For the text-containing cell, return its midpoint in [x, y] coordinate format. 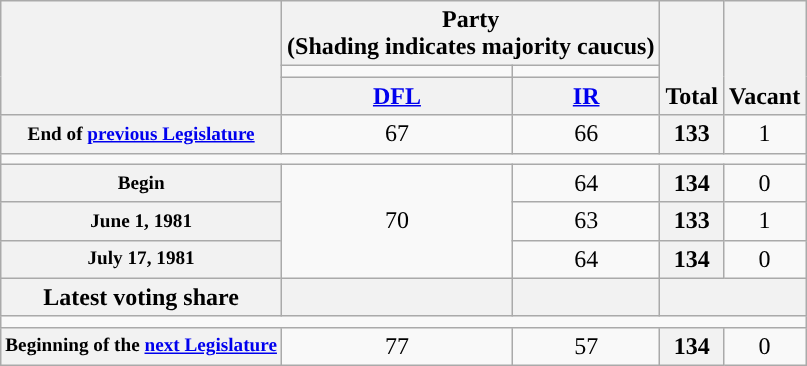
IR [586, 96]
Total [692, 58]
DFL [398, 96]
June 1, 1981 [142, 221]
57 [586, 346]
70 [398, 221]
Begin [142, 183]
Party (Shading indicates majority caucus) [471, 34]
End of previous Legislature [142, 134]
67 [398, 134]
Vacant [764, 58]
Beginning of the next Legislature [142, 346]
77 [398, 346]
66 [586, 134]
63 [586, 221]
July 17, 1981 [142, 259]
Latest voting share [142, 297]
